Return the [x, y] coordinate for the center point of the cell that contains the specified text.  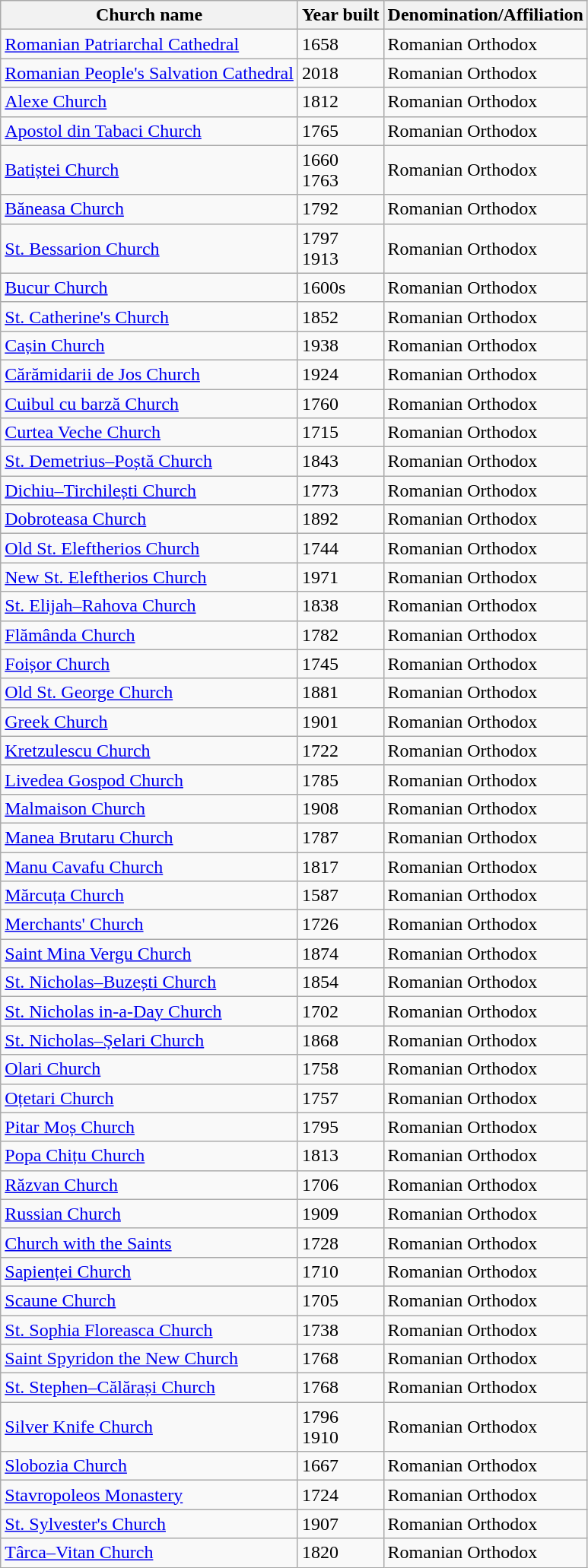
1715 [341, 433]
1907 [341, 1524]
Malmaison Church [149, 808]
Slobozia Church [149, 1466]
1909 [341, 1214]
Cașin Church [149, 345]
1817 [341, 866]
1785 [341, 779]
1782 [341, 635]
1587 [341, 896]
1971 [341, 577]
Manu Cavafu Church [149, 866]
1765 [341, 131]
Dobroteasa Church [149, 519]
Old St. Eleftherios Church [149, 548]
1667 [341, 1466]
Flămânda Church [149, 635]
1738 [341, 1330]
1868 [341, 1040]
St. Catherine's Church [149, 316]
1728 [341, 1243]
Târca–Vitan Church [149, 1553]
1795 [341, 1127]
St. Sophia Floreasca Church [149, 1330]
Church with the Saints [149, 1243]
Silver Knife Church [149, 1427]
Pitar Moș Church [149, 1127]
1892 [341, 519]
Stavropoleos Monastery [149, 1495]
New St. Eleftherios Church [149, 577]
17971913 [341, 248]
1758 [341, 1069]
Oțetari Church [149, 1098]
Curtea Veche Church [149, 433]
Denomination/Affiliation [485, 15]
Cărămidarii de Jos Church [149, 374]
1658 [341, 44]
1838 [341, 606]
Apostol din Tabaci Church [149, 131]
Popa Chițu Church [149, 1156]
St. Bessarion Church [149, 248]
Kretzulescu Church [149, 751]
Răzvan Church [149, 1185]
1908 [341, 808]
Mărcuța Church [149, 896]
Merchants' Church [149, 925]
1874 [341, 954]
Bucur Church [149, 287]
Romanian Patriarchal Cathedral [149, 44]
1901 [341, 722]
Russian Church [149, 1214]
Cuibul cu barză Church [149, 404]
2018 [341, 73]
1760 [341, 404]
1710 [341, 1271]
1852 [341, 316]
1757 [341, 1098]
1705 [341, 1300]
1854 [341, 982]
Saint Mina Vergu Church [149, 954]
1843 [341, 462]
Alexe Church [149, 102]
1881 [341, 693]
St. Nicholas–Buzești Church [149, 982]
Olari Church [149, 1069]
Scaune Church [149, 1300]
1702 [341, 1011]
St. Elijah–Rahova Church [149, 606]
Year built [341, 15]
1722 [341, 751]
1745 [341, 664]
Greek Church [149, 722]
St. Nicholas in-a-Day Church [149, 1011]
Old St. George Church [149, 693]
Manea Brutaru Church [149, 837]
1813 [341, 1156]
1792 [341, 209]
1773 [341, 490]
Foișor Church [149, 664]
Romanian People's Salvation Cathedral [149, 73]
17961910 [341, 1427]
Church name [149, 15]
St. Nicholas–Șelari Church [149, 1040]
Livedea Gospod Church [149, 779]
1820 [341, 1553]
1812 [341, 102]
Saint Spyridon the New Church [149, 1359]
1726 [341, 925]
Batiștei Church [149, 170]
1724 [341, 1495]
16601763 [341, 170]
St. Sylvester's Church [149, 1524]
1706 [341, 1185]
Sapienței Church [149, 1271]
Dichiu–Tirchilești Church [149, 490]
1924 [341, 374]
Băneasa Church [149, 209]
St. Demetrius–Poștă Church [149, 462]
St. Stephen–Călărași Church [149, 1388]
1600s [341, 287]
1744 [341, 548]
1938 [341, 345]
1787 [341, 837]
